Return the [x, y] coordinate for the center point of the cell that contains the specified text.  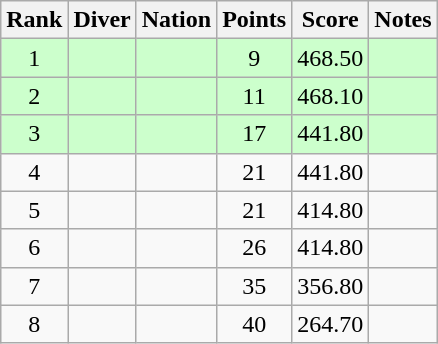
5 [34, 210]
Points [254, 20]
2 [34, 96]
468.10 [330, 96]
264.70 [330, 324]
Notes [403, 20]
1 [34, 58]
6 [34, 248]
26 [254, 248]
Rank [34, 20]
7 [34, 286]
8 [34, 324]
Diver [102, 20]
9 [254, 58]
Score [330, 20]
35 [254, 286]
4 [34, 172]
356.80 [330, 286]
Nation [176, 20]
17 [254, 134]
11 [254, 96]
468.50 [330, 58]
3 [34, 134]
40 [254, 324]
